Locate the cell with the specified text and output its [x, y] center coordinate. 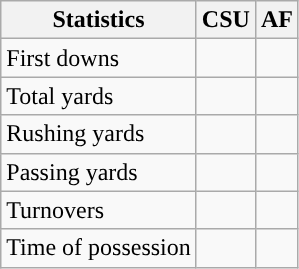
Total yards [99, 96]
Rushing yards [99, 134]
Turnovers [99, 210]
AF [276, 20]
Time of possession [99, 248]
CSU [226, 20]
Statistics [99, 20]
Passing yards [99, 172]
First downs [99, 58]
